Return the (x, y) coordinate for the center point of the cell that contains the specified text.  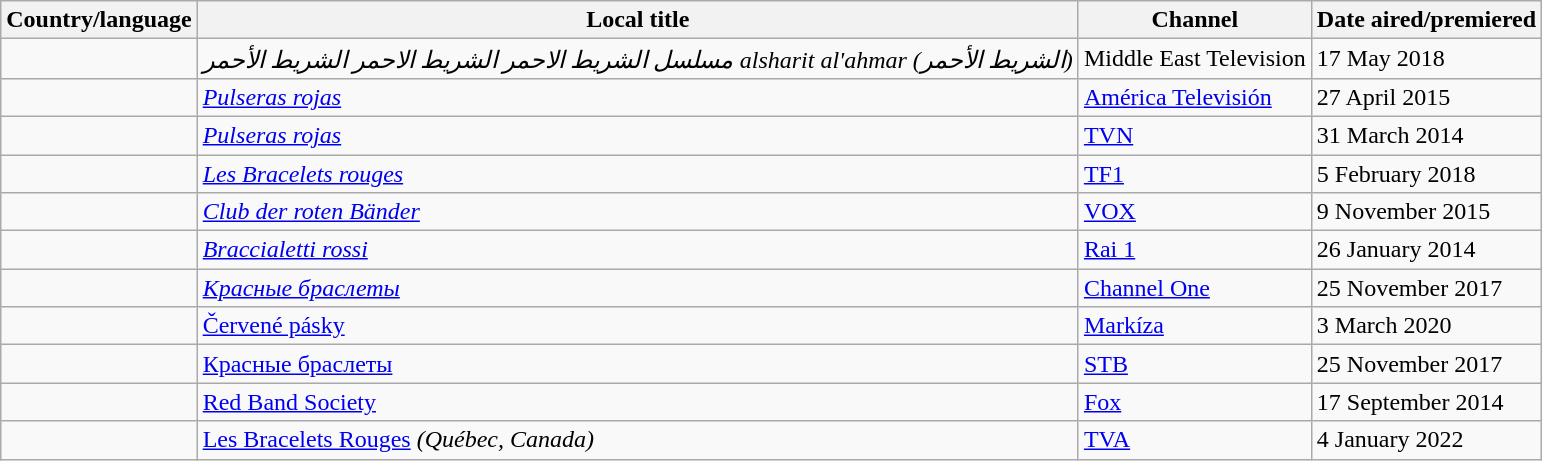
Channel (1194, 20)
Les Bracelets Rouges (Québec, Canada) (638, 440)
Channel One (1194, 288)
Rai 1 (1194, 250)
Middle East Television (1194, 59)
3 March 2020 (1426, 326)
27 April 2015 (1426, 97)
Fox (1194, 402)
TVA (1194, 440)
Braccialetti rossi (638, 250)
Country/language (99, 20)
TF1 (1194, 173)
Local title (638, 20)
17 May 2018 (1426, 59)
Red Band Society (638, 402)
17 September 2014 (1426, 402)
Červené pásky (638, 326)
26 January 2014 (1426, 250)
VOX (1194, 212)
5 February 2018 (1426, 173)
4 January 2022 (1426, 440)
Markíza (1194, 326)
Date aired/premiered (1426, 20)
TVN (1194, 135)
Club der roten Bänder (638, 212)
América Televisión (1194, 97)
31 March 2014 (1426, 135)
Les Bracelets rouges (638, 173)
STB (1194, 364)
9 November 2015 (1426, 212)
مسلسل الشريط الاحمر الشريط الاحمر الشريط الأحمر alsharit al'ahmar (الشريط الأحمر) (638, 59)
